Pinpoint the cell where the given text exists, returning its [x, y] midpoint coordinate. 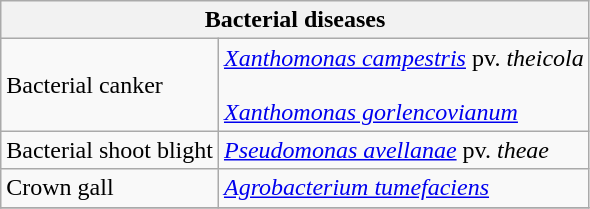
Bacterial diseases [296, 20]
Pseudomonas avellanae pv. theae [404, 150]
Crown gall [110, 188]
Agrobacterium tumefaciens [404, 188]
Bacterial canker [110, 85]
Bacterial shoot blight [110, 150]
Xanthomonas campestris pv. theicola Xanthomonas gorlencovianum [404, 85]
